Return the (X, Y) coordinate for the center point of the cell that contains the specified text.  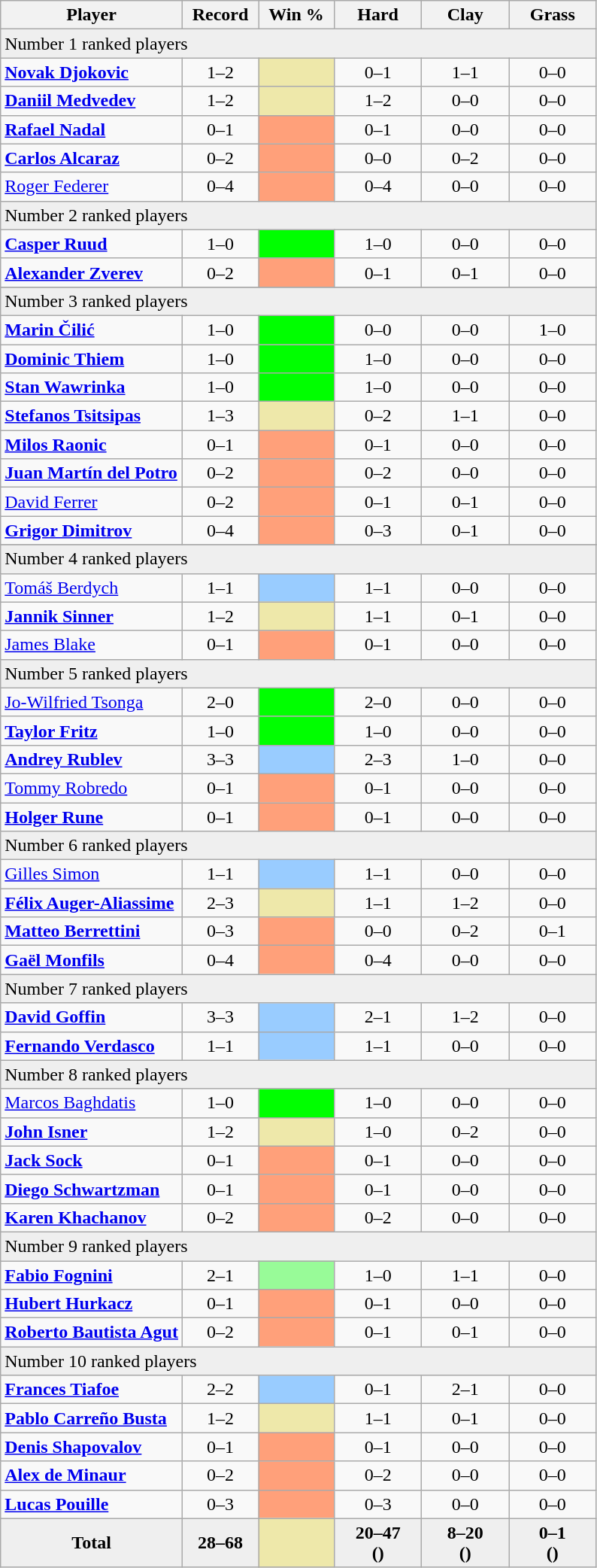
Win % (296, 15)
2–2 (220, 1390)
Novak Djokovic (92, 72)
Gilles Simon (92, 874)
Casper Ruud (92, 244)
Number 5 ranked players (298, 673)
Holger Rune (92, 816)
Jack Sock (92, 1160)
1–3 (220, 416)
Karen Khachanov (92, 1217)
20–47() (378, 1542)
Grass (553, 15)
Stefanos Tsitsipas (92, 416)
28–68 (220, 1542)
Hard (378, 15)
Dominic Thiem (92, 359)
Rafael Nadal (92, 129)
Fabio Fognini (92, 1275)
Total (92, 1542)
Number 8 ranked players (298, 1074)
David Ferrer (92, 502)
Taylor Fritz (92, 731)
Fernando Verdasco (92, 1046)
Jannik Sinner (92, 616)
Pablo Carreño Busta (92, 1418)
Number 10 ranked players (298, 1361)
Stan Wawrinka (92, 387)
0–1() (553, 1542)
Number 6 ranked players (298, 846)
Jo-Wilfried Tsonga (92, 702)
Juan Martín del Potro (92, 473)
Record (220, 15)
James Blake (92, 645)
Hubert Hurkacz (92, 1304)
Clay (465, 15)
Tomáš Berdych (92, 588)
Gaël Monfils (92, 960)
Diego Schwartzman (92, 1189)
Andrey Rublev (92, 759)
Grigor Dimitrov (92, 530)
Alex de Minaur (92, 1475)
Roger Federer (92, 187)
Lucas Pouille (92, 1504)
Number 7 ranked players (298, 989)
Marin Čilić (92, 330)
Player (92, 15)
Alexander Zverev (92, 272)
Number 9 ranked players (298, 1246)
David Goffin (92, 1017)
Marcos Baghdatis (92, 1103)
Number 4 ranked players (298, 559)
Matteo Berrettini (92, 931)
Number 3 ranked players (298, 301)
John Isner (92, 1132)
Daniil Medvedev (92, 101)
Denis Shapovalov (92, 1447)
Roberto Bautista Agut (92, 1332)
Number 1 ranked players (298, 44)
Frances Tiafoe (92, 1390)
Tommy Robredo (92, 788)
Félix Auger-Aliassime (92, 903)
Carlos Alcaraz (92, 158)
8–20() (465, 1542)
Number 2 ranked players (298, 215)
Milos Raonic (92, 445)
